From the cell containing the given text, extract its center point as (X, Y) coordinate. 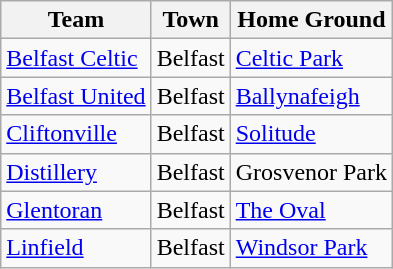
Glentoran (76, 210)
The Oval (311, 210)
Windsor Park (311, 248)
Belfast United (76, 96)
Celtic Park (311, 58)
Linfield (76, 248)
Distillery (76, 172)
Town (190, 20)
Team (76, 20)
Belfast Celtic (76, 58)
Home Ground (311, 20)
Ballynafeigh (311, 96)
Solitude (311, 134)
Grosvenor Park (311, 172)
Cliftonville (76, 134)
